Search for the cell housing the specified text and yield its (x, y) center coordinate. 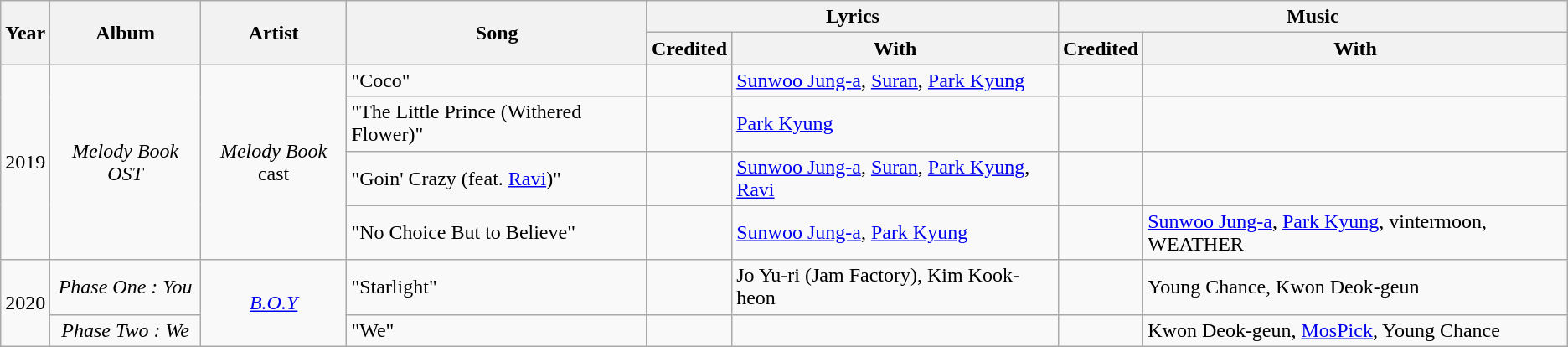
2019 (25, 163)
Young Chance, Kwon Deok-geun (1355, 287)
Album (126, 33)
Lyrics (853, 17)
"The Little Prince (Withered Flower)" (498, 124)
"Goin' Crazy (feat. Ravi)" (498, 178)
2020 (25, 303)
Music (1313, 17)
B.O.Y (273, 303)
Melody Book OST (126, 163)
"We" (498, 330)
"No Choice But to Believe" (498, 233)
Artist (273, 33)
Kwon Deok-geun, MosPick, Young Chance (1355, 330)
Year (25, 33)
Melody Book cast (273, 163)
Sunwoo Jung-a, Suran, Park Kyung (895, 80)
Phase Two : We (126, 330)
Phase One : You (126, 287)
Sunwoo Jung-a, Suran, Park Kyung, Ravi (895, 178)
Jo Yu-ri (Jam Factory), Kim Kook-heon (895, 287)
Sunwoo Jung-a, Park Kyung, vintermoon, WEATHER (1355, 233)
Song (498, 33)
Sunwoo Jung-a, Park Kyung (895, 233)
Park Kyung (895, 124)
"Starlight" (498, 287)
"Coco" (498, 80)
